Detect which cell encompasses the target text, then output its [x, y] center coordinate. 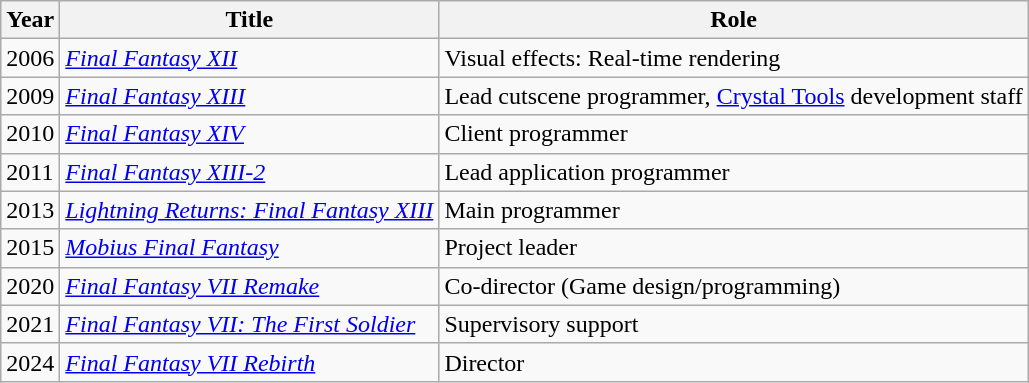
2010 [30, 134]
Director [734, 362]
Visual effects: Real-time rendering [734, 58]
Lightning Returns: Final Fantasy XIII [250, 210]
Role [734, 20]
Final Fantasy VII Remake [250, 286]
Final Fantasy XII [250, 58]
Final Fantasy XIII-2 [250, 172]
2015 [30, 248]
2013 [30, 210]
2006 [30, 58]
Year [30, 20]
Main programmer [734, 210]
Final Fantasy XIII [250, 96]
2011 [30, 172]
Co-director (Game design/programming) [734, 286]
2021 [30, 324]
Supervisory support [734, 324]
2020 [30, 286]
Lead cutscene programmer, Crystal Tools development staff [734, 96]
Client programmer [734, 134]
Title [250, 20]
Final Fantasy XIV [250, 134]
Lead application programmer [734, 172]
Mobius Final Fantasy [250, 248]
Final Fantasy VII: The First Soldier [250, 324]
2024 [30, 362]
2009 [30, 96]
Project leader [734, 248]
Final Fantasy VII Rebirth [250, 362]
